Locate the cell with the specified text and output its (x, y) center coordinate. 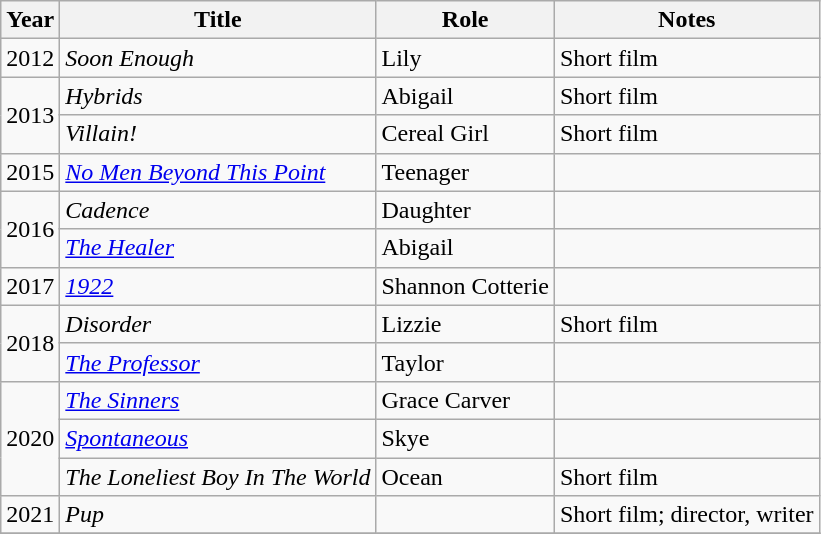
Grace Carver (465, 400)
Teenager (465, 172)
Taylor (465, 362)
2021 (30, 515)
Lily (465, 58)
The Professor (218, 362)
Hybrids (218, 96)
2020 (30, 438)
Shannon Cotterie (465, 286)
Pup (218, 515)
2018 (30, 343)
1922 (218, 286)
The Loneliest Boy In The World (218, 477)
Role (465, 20)
Title (218, 20)
Ocean (465, 477)
Daughter (465, 210)
Lizzie (465, 324)
2013 (30, 115)
2016 (30, 229)
Spontaneous (218, 438)
Soon Enough (218, 58)
Villain! (218, 134)
The Healer (218, 248)
Short film; director, writer (686, 515)
Disorder (218, 324)
No Men Beyond This Point (218, 172)
Year (30, 20)
2015 (30, 172)
Skye (465, 438)
The Sinners (218, 400)
2012 (30, 58)
2017 (30, 286)
Cereal Girl (465, 134)
Cadence (218, 210)
Notes (686, 20)
